Pinpoint the cell where the given text exists, returning its (x, y) midpoint coordinate. 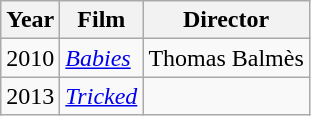
Director (226, 20)
Year (30, 20)
Tricked (102, 96)
2013 (30, 96)
Babies (102, 58)
Film (102, 20)
2010 (30, 58)
Thomas Balmès (226, 58)
